Search for the cell housing the specified text and yield its [x, y] center coordinate. 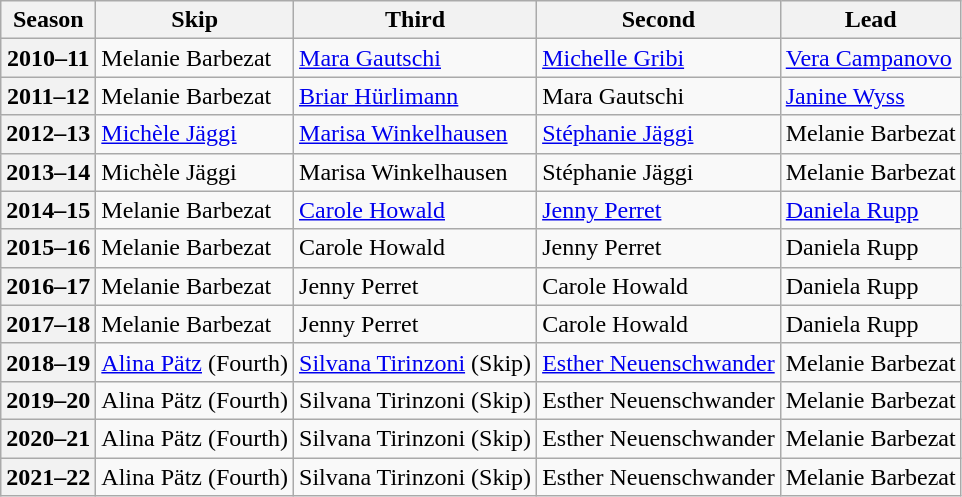
2010–11 [48, 58]
Third [416, 20]
2012–13 [48, 134]
2015–16 [48, 248]
2013–14 [48, 172]
2018–19 [48, 362]
Vera Campanovo [870, 58]
Season [48, 20]
Skip [195, 20]
Second [659, 20]
Janine Wyss [870, 96]
2021–22 [48, 477]
2017–18 [48, 324]
2014–15 [48, 210]
Lead [870, 20]
2016–17 [48, 286]
Michelle Gribi [659, 58]
Briar Hürlimann [416, 96]
2011–12 [48, 96]
2020–21 [48, 438]
2019–20 [48, 400]
